Provide the (x, y) coordinate of the cell's center where the given text is located.  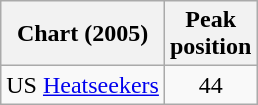
US Heatseekers (83, 85)
Chart (2005) (83, 34)
44 (210, 85)
Peakposition (210, 34)
